Detect which cell encompasses the target text, then output its [X, Y] center coordinate. 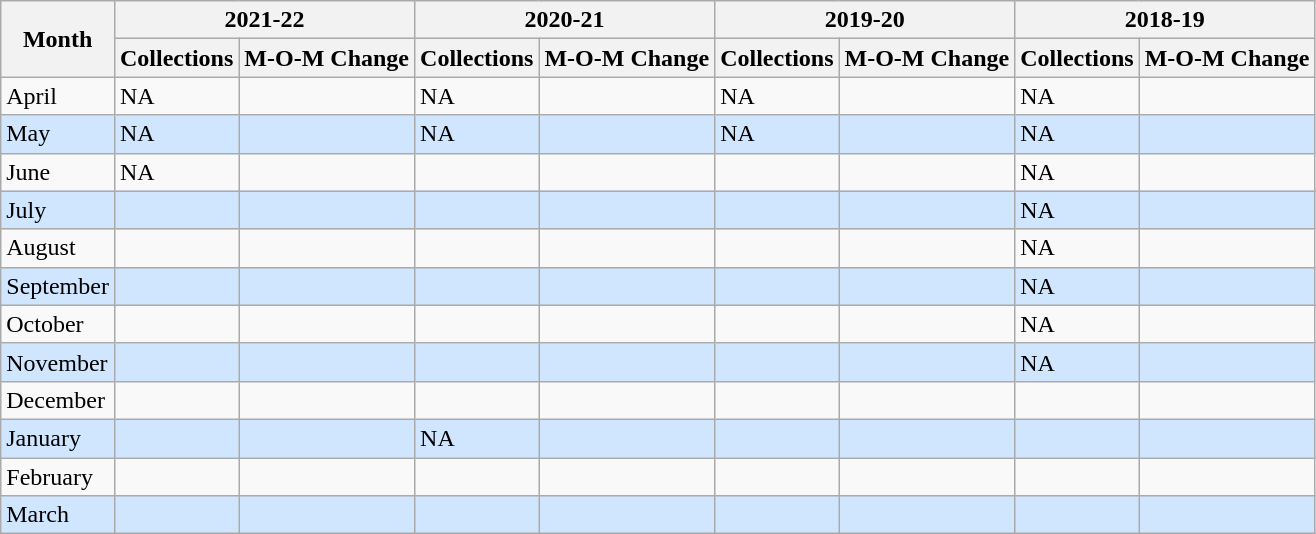
November [58, 362]
August [58, 248]
May [58, 134]
September [58, 286]
2020-21 [565, 20]
July [58, 210]
June [58, 172]
2018-19 [1165, 20]
2021-22 [264, 20]
October [58, 324]
April [58, 96]
March [58, 515]
January [58, 438]
December [58, 400]
Month [58, 39]
February [58, 477]
2019-20 [865, 20]
